Locate the cell with the specified text and output its [X, Y] center coordinate. 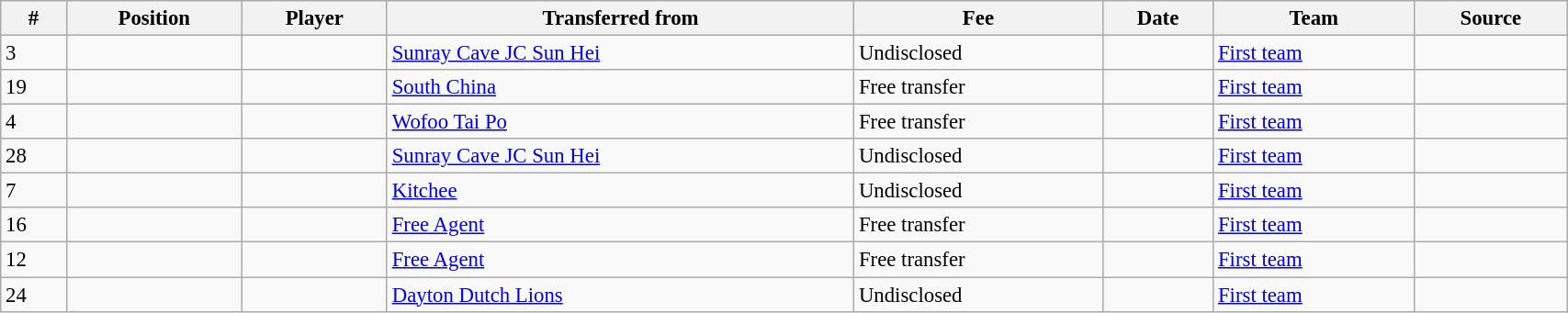
3 [34, 53]
24 [34, 295]
Player [314, 18]
7 [34, 191]
Team [1314, 18]
12 [34, 260]
19 [34, 87]
Kitchee [620, 191]
Position [154, 18]
Dayton Dutch Lions [620, 295]
Transferred from [620, 18]
Source [1491, 18]
Wofoo Tai Po [620, 122]
16 [34, 225]
South China [620, 87]
28 [34, 156]
# [34, 18]
Fee [979, 18]
4 [34, 122]
Date [1157, 18]
